Output the [X, Y] coordinate of the center of the cell containing the given text.  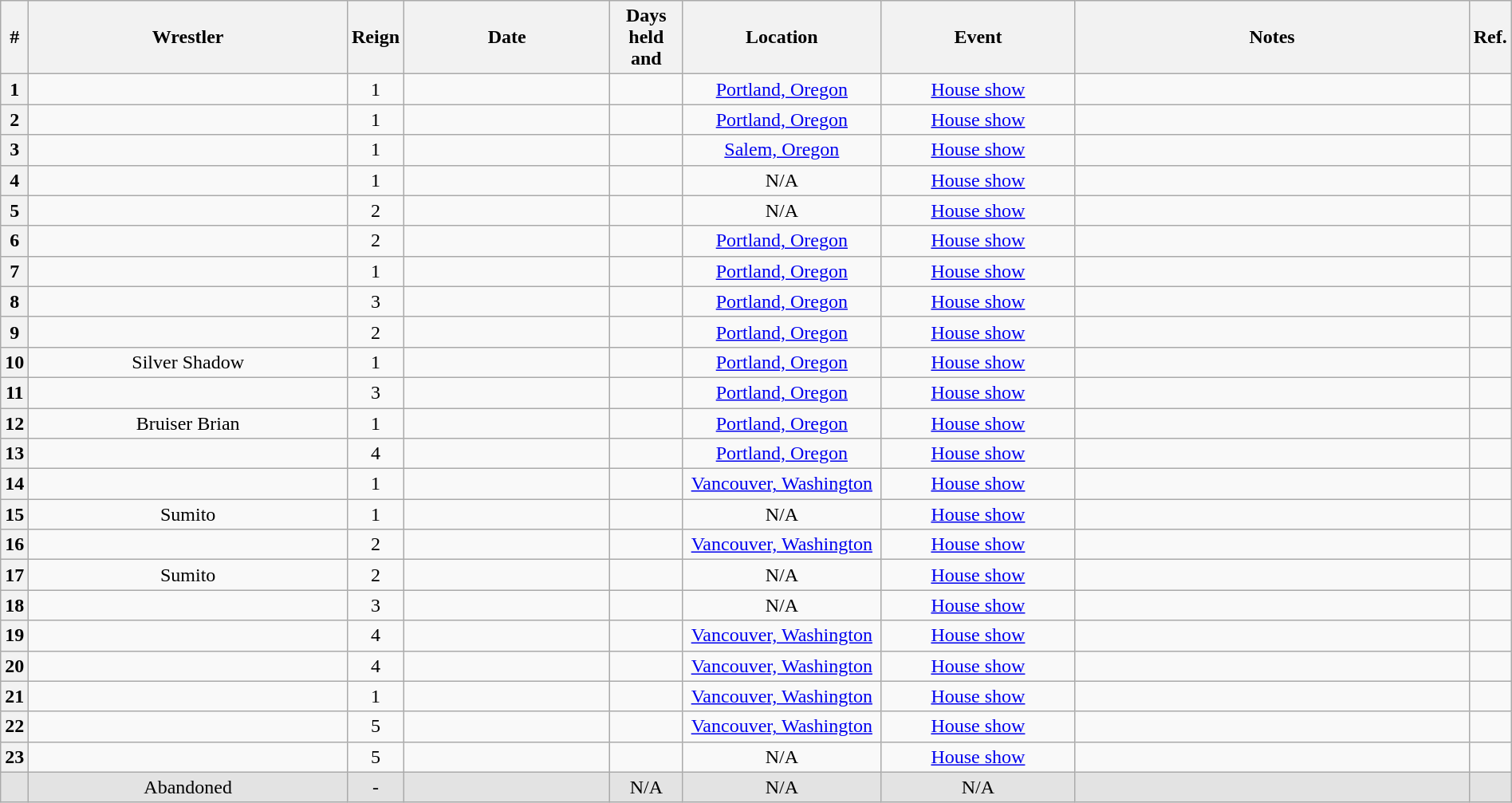
# [14, 37]
16 [14, 545]
Salem, Oregon [782, 150]
7 [14, 271]
Silver Shadow [188, 362]
Days heldand [646, 37]
- [375, 787]
10 [14, 362]
19 [14, 636]
21 [14, 696]
23 [14, 757]
Date [507, 37]
9 [14, 332]
14 [14, 484]
Ref. [1490, 37]
Location [782, 37]
12 [14, 423]
17 [14, 575]
8 [14, 301]
Bruiser Brian [188, 423]
Abandoned [188, 787]
13 [14, 454]
Reign [375, 37]
11 [14, 392]
Wrestler [188, 37]
15 [14, 514]
6 [14, 241]
18 [14, 605]
Notes [1272, 37]
22 [14, 726]
Event [978, 37]
20 [14, 666]
